Output the (x, y) coordinate of the center of the cell containing the given text.  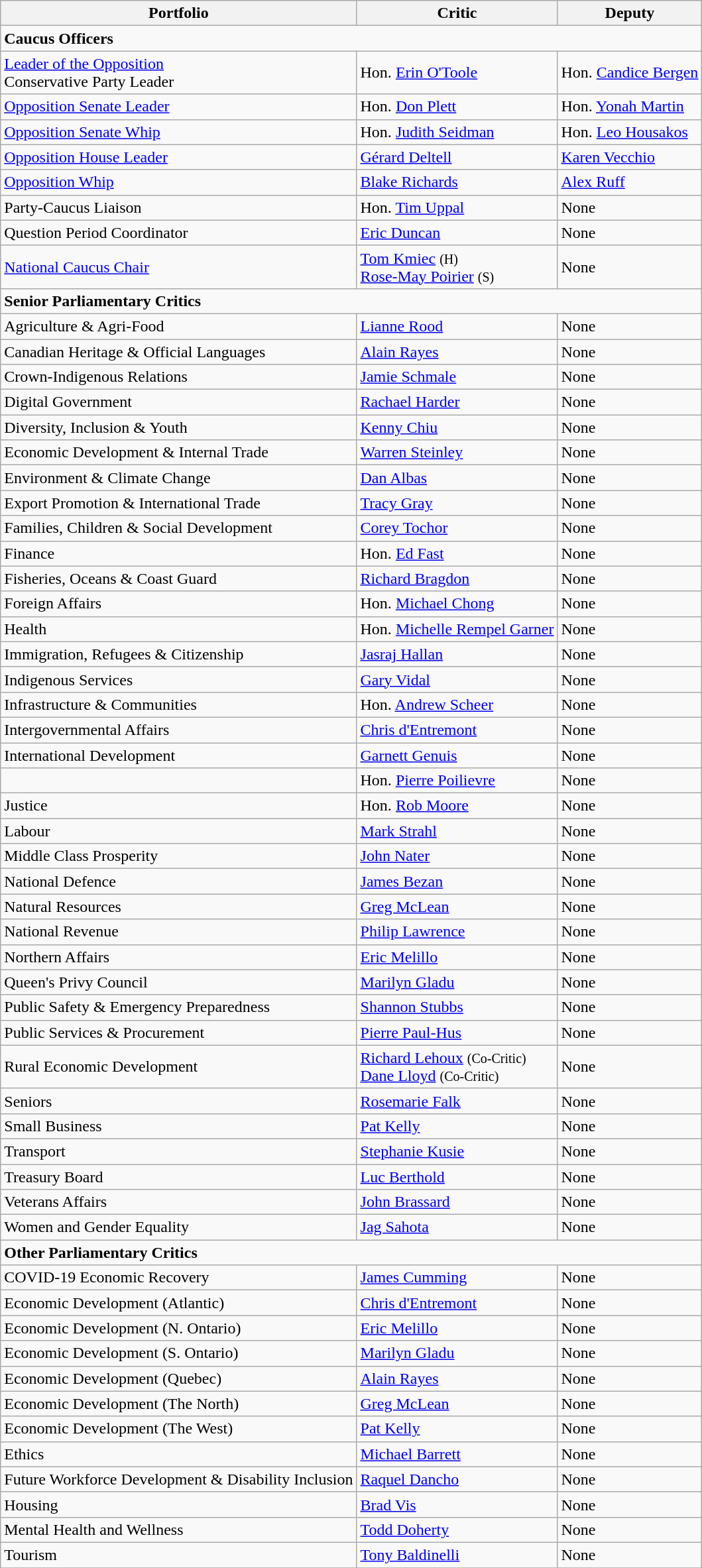
Hon. Ed Fast (457, 553)
Hon. Andrew Scheer (457, 704)
Crown-Indigenous Relations (179, 377)
Economic Development (S. Ontario) (179, 1353)
Canadian Heritage & Official Languages (179, 352)
Economic Development (Atlantic) (179, 1303)
Immigration, Refugees & Citizenship (179, 654)
Middle Class Prosperity (179, 856)
Agriculture & Agri-Food (179, 326)
Opposition House Leader (179, 157)
Hon. Don Plett (457, 107)
Hon. Leo Housakos (630, 132)
James Bezan (457, 881)
Portfolio (179, 13)
Jamie Schmale (457, 377)
John Brassard (457, 1202)
Future Workforce Development & Disability Inclusion (179, 1479)
Finance (179, 553)
National Caucus Chair (179, 266)
Hon. Pierre Poilievre (457, 781)
Women and Gender Equality (179, 1227)
Tom Kmiec (H)Rose-May Poirier (S) (457, 266)
Deputy (630, 13)
Economic Development (The West) (179, 1429)
Other Parliamentary Critics (351, 1253)
Hon. Tim Uppal (457, 207)
Stephanie Kusie (457, 1151)
Hon. Michelle Rempel Garner (457, 629)
Eric Duncan (457, 233)
Leader of the OppositionConservative Party Leader (179, 73)
Pierre Paul-Hus (457, 1033)
Rosemarie Falk (457, 1101)
Rural Economic Development (179, 1067)
Seniors (179, 1101)
Diversity, Inclusion & Youth (179, 427)
Tourism (179, 1555)
Fisheries, Oceans & Coast Guard (179, 579)
Richard Lehoux (Co-Critic)Dane Lloyd (Co-Critic) (457, 1067)
National Defence (179, 881)
Veterans Affairs (179, 1202)
Jag Sahota (457, 1227)
John Nater (457, 856)
Caucus Officers (351, 38)
Todd Doherty (457, 1530)
Kenny Chiu (457, 427)
Alex Ruff (630, 182)
James Cumming (457, 1278)
Warren Steinley (457, 453)
Garnett Genuis (457, 755)
Luc Berthold (457, 1176)
Mental Health and Wellness (179, 1530)
Natural Resources (179, 907)
Raquel Dancho (457, 1479)
Michael Barrett (457, 1454)
Jasraj Hallan (457, 654)
Hon. Yonah Martin (630, 107)
Mark Strahl (457, 831)
Foreign Affairs (179, 604)
Public Safety & Emergency Preparedness (179, 1007)
Richard Bragdon (457, 579)
Justice (179, 806)
Hon. Michael Chong (457, 604)
Tracy Gray (457, 503)
Infrastructure & Communities (179, 704)
Question Period Coordinator (179, 233)
Critic (457, 13)
Small Business (179, 1126)
Dan Albas (457, 478)
Brad Vis (457, 1504)
Shannon Stubbs (457, 1007)
Economic Development & Internal Trade (179, 453)
Hon. Erin O'Toole (457, 73)
Opposition Senate Leader (179, 107)
Karen Vecchio (630, 157)
Indigenous Services (179, 679)
Northern Affairs (179, 957)
Blake Richards (457, 182)
Opposition Whip (179, 182)
Gary Vidal (457, 679)
Opposition Senate Whip (179, 132)
COVID-19 Economic Recovery (179, 1278)
Lianne Rood (457, 326)
Housing (179, 1504)
Hon. Judith Seidman (457, 132)
Economic Development (The North) (179, 1404)
Digital Government (179, 402)
Labour (179, 831)
Health (179, 629)
Families, Children & Social Development (179, 528)
Queen's Privy Council (179, 982)
Senior Parliamentary Critics (351, 301)
Party-Caucus Liaison (179, 207)
Rachael Harder (457, 402)
Economic Development (N. Ontario) (179, 1328)
Hon. Rob Moore (457, 806)
Gérard Deltell (457, 157)
Environment & Climate Change (179, 478)
Hon. Candice Bergen (630, 73)
Philip Lawrence (457, 932)
Intergovernmental Affairs (179, 730)
Tony Baldinelli (457, 1555)
Economic Development (Quebec) (179, 1378)
Export Promotion & International Trade (179, 503)
International Development (179, 755)
Public Services & Procurement (179, 1033)
Treasury Board (179, 1176)
National Revenue (179, 932)
Corey Tochor (457, 528)
Transport (179, 1151)
Ethics (179, 1454)
